From the cell containing the given text, extract its center point as (X, Y) coordinate. 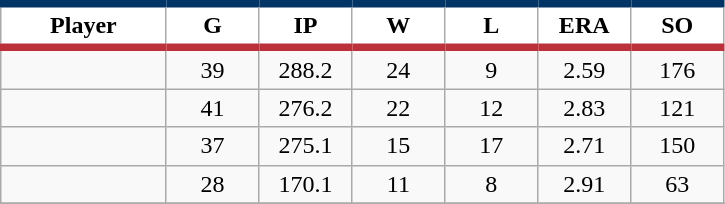
150 (678, 146)
41 (212, 108)
63 (678, 184)
2.59 (584, 68)
37 (212, 146)
2.83 (584, 108)
2.71 (584, 146)
G (212, 26)
W (398, 26)
288.2 (306, 68)
170.1 (306, 184)
121 (678, 108)
ERA (584, 26)
17 (492, 146)
276.2 (306, 108)
39 (212, 68)
Player (84, 26)
9 (492, 68)
22 (398, 108)
15 (398, 146)
176 (678, 68)
11 (398, 184)
IP (306, 26)
12 (492, 108)
8 (492, 184)
2.91 (584, 184)
275.1 (306, 146)
SO (678, 26)
28 (212, 184)
24 (398, 68)
L (492, 26)
